Return the [x, y] coordinate for the center point of the cell that contains the specified text.  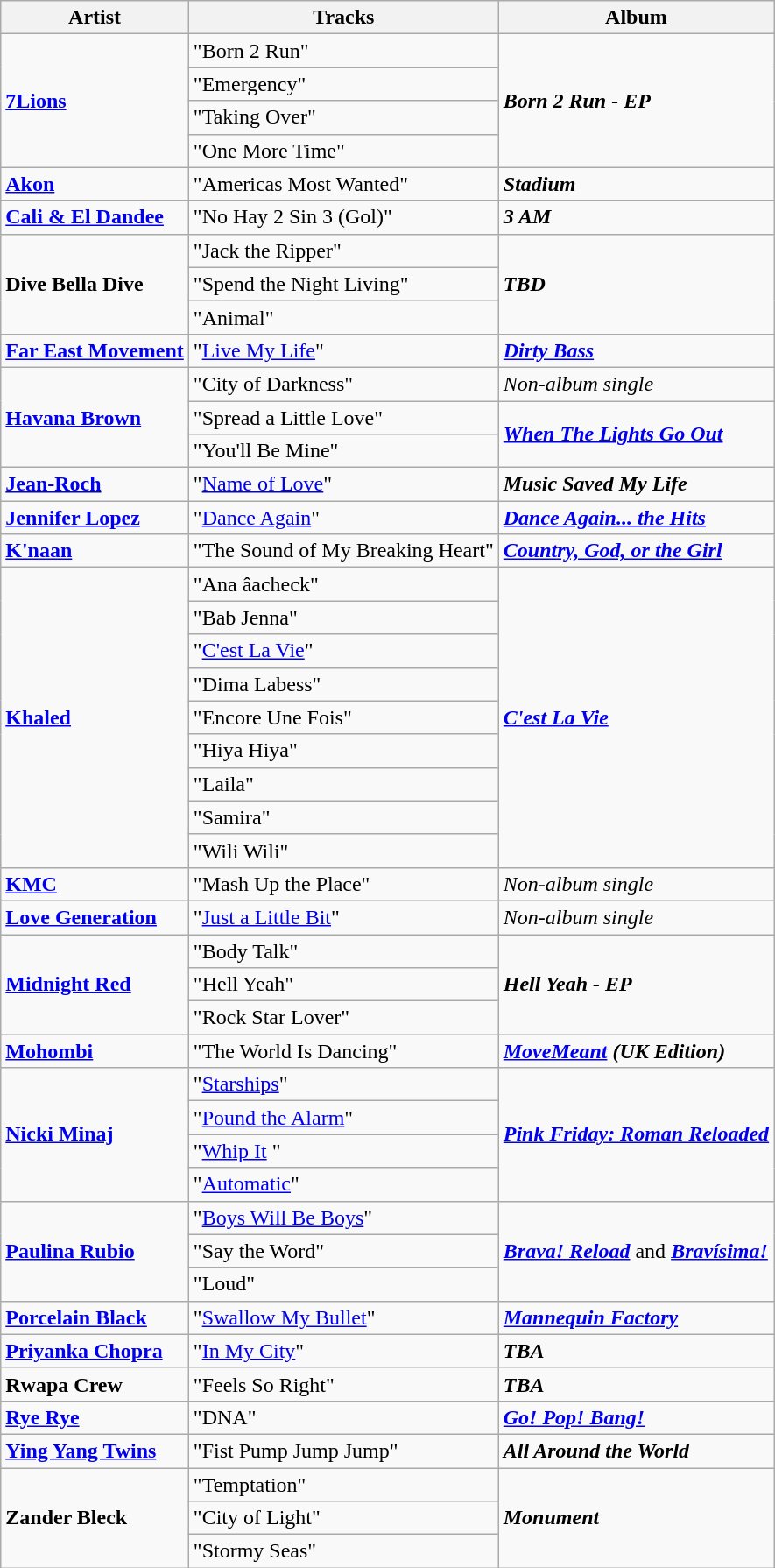
"Whip It " [343, 1151]
Music Saved My Life [636, 484]
"Feels So Right" [343, 1384]
"Taking Over" [343, 117]
"Name of Love" [343, 484]
Jean-Roch [95, 484]
MoveMeant (UK Edition) [636, 1051]
Midnight Red [95, 984]
Born 2 Run - EP [636, 101]
Porcelain Black [95, 1317]
"Swallow My Bullet" [343, 1317]
"Pound the Alarm" [343, 1118]
Ying Yang Twins [95, 1451]
"Loud" [343, 1284]
"Laila" [343, 784]
"One More Time" [343, 151]
Zander Bleck [95, 1518]
"DNA" [343, 1417]
Khaled [95, 718]
Rye Rye [95, 1417]
"Automatic" [343, 1184]
Stadium [636, 184]
"Dance Again" [343, 518]
"Spend the Night Living" [343, 284]
Far East Movement [95, 350]
"Dima Labess" [343, 684]
"Live My Life" [343, 350]
"The World Is Dancing" [343, 1051]
"City of Light" [343, 1518]
KMC [95, 884]
"Emergency" [343, 84]
"Born 2 Run" [343, 51]
"Say the Word" [343, 1251]
"Hell Yeah" [343, 985]
Akon [95, 184]
Paulina Rubio [95, 1251]
"Temptation" [343, 1485]
"Americas Most Wanted" [343, 184]
7Lions [95, 101]
"Encore Une Fois" [343, 717]
"Animal" [343, 317]
Mannequin Factory [636, 1317]
K'naan [95, 551]
"Starships" [343, 1084]
"Wili Wili" [343, 851]
Album [636, 18]
Go! Pop! Bang! [636, 1417]
"C'est La Vie" [343, 651]
All Around the World [636, 1451]
C'est La Vie [636, 718]
Artist [95, 18]
"Hiya Hiya" [343, 751]
Jennifer Lopez [95, 518]
TBD [636, 284]
"Ana âacheck" [343, 584]
"City of Darkness" [343, 384]
"Samira" [343, 817]
"No Hay 2 Sin 3 (Gol)" [343, 217]
Cali & El Dandee [95, 217]
"Jack the Ripper" [343, 251]
Priyanka Chopra [95, 1351]
"Fist Pump Jump Jump" [343, 1451]
Havana Brown [95, 417]
Love Generation [95, 917]
Mohombi [95, 1051]
"Bab Jenna" [343, 618]
Monument [636, 1518]
3 AM [636, 217]
Tracks [343, 18]
"In My City" [343, 1351]
"Stormy Seas" [343, 1551]
"Body Talk" [343, 950]
"Spread a Little Love" [343, 418]
Pink Friday: Roman Reloaded [636, 1134]
Dance Again... the Hits [636, 518]
"You'll Be Mine" [343, 451]
"Rock Star Lover" [343, 1018]
When The Lights Go Out [636, 434]
"The Sound of My Breaking Heart" [343, 551]
Brava! Reload and Bravísima! [636, 1251]
Rwapa Crew [95, 1384]
"Mash Up the Place" [343, 884]
Dive Bella Dive [95, 284]
"Just a Little Bit" [343, 917]
Hell Yeah - EP [636, 984]
Nicki Minaj [95, 1134]
"Boys Will Be Boys" [343, 1218]
Dirty Bass [636, 350]
Country, God, or the Girl [636, 551]
